Detect which cell encompasses the target text, then output its (X, Y) center coordinate. 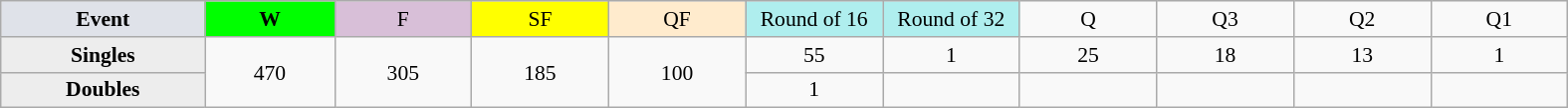
13 (1362, 55)
Round of 16 (814, 19)
Q2 (1362, 19)
Singles (104, 55)
100 (677, 72)
25 (1088, 55)
QF (677, 19)
185 (541, 72)
Event (104, 19)
470 (270, 72)
SF (541, 19)
18 (1226, 55)
55 (814, 55)
Q (1088, 19)
Round of 32 (951, 19)
Q3 (1226, 19)
305 (403, 72)
W (270, 19)
F (403, 19)
Q1 (1499, 19)
Doubles (104, 90)
